Return the [x, y] coordinate for the center point of the cell that contains the specified text.  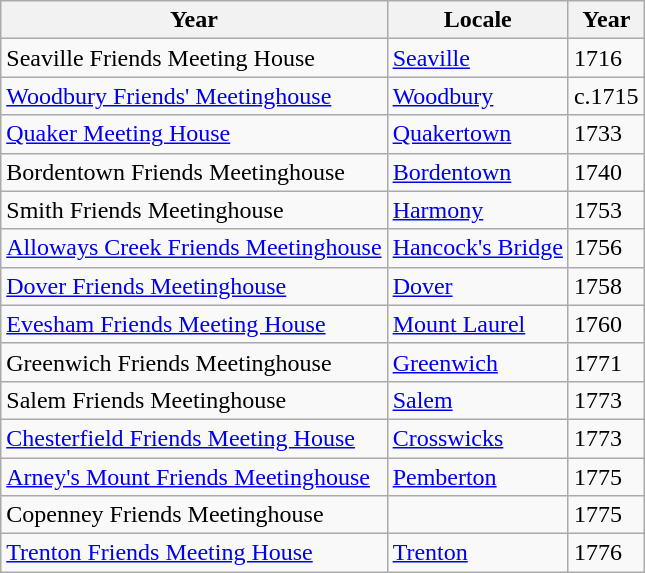
Dover Friends Meetinghouse [194, 286]
1771 [606, 362]
Chesterfield Friends Meeting House [194, 438]
Pemberton [478, 477]
Dover [478, 286]
Harmony [478, 210]
1753 [606, 210]
1733 [606, 134]
Bordentown [478, 172]
Woodbury Friends' Meetinghouse [194, 96]
Alloways Creek Friends Meetinghouse [194, 248]
Smith Friends Meetinghouse [194, 210]
1776 [606, 553]
Salem Friends Meetinghouse [194, 400]
Locale [478, 20]
c.1715 [606, 96]
Greenwich Friends Meetinghouse [194, 362]
Seaville [478, 58]
Quaker Meeting House [194, 134]
1760 [606, 324]
1716 [606, 58]
Salem [478, 400]
Crosswicks [478, 438]
Mount Laurel [478, 324]
Quakertown [478, 134]
1756 [606, 248]
Trenton [478, 553]
Trenton Friends Meeting House [194, 553]
1740 [606, 172]
Hancock's Bridge [478, 248]
Copenney Friends Meetinghouse [194, 515]
Evesham Friends Meeting House [194, 324]
1758 [606, 286]
Greenwich [478, 362]
Arney's Mount Friends Meetinghouse [194, 477]
Seaville Friends Meeting House [194, 58]
Bordentown Friends Meetinghouse [194, 172]
Woodbury [478, 96]
